Find where the given text appears and provide that cell's center as [x, y] coordinate. 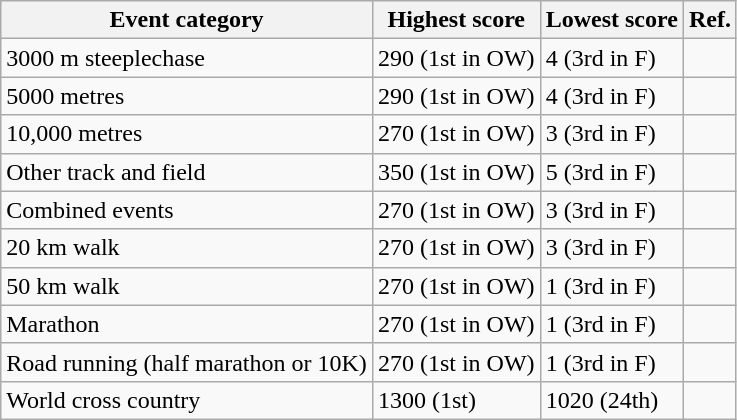
Combined events [187, 210]
1020 (24th) [612, 400]
1300 (1st) [456, 400]
5 (3rd in F) [612, 172]
20 km walk [187, 248]
50 km walk [187, 286]
5000 metres [187, 96]
Ref. [710, 20]
World cross country [187, 400]
Marathon [187, 324]
Road running (half marathon or 10K) [187, 362]
Highest score [456, 20]
350 (1st in OW) [456, 172]
3000 m steeplechase [187, 58]
Other track and field [187, 172]
Event category [187, 20]
10,000 metres [187, 134]
Lowest score [612, 20]
